Locate the cell with the specified text and output its (x, y) center coordinate. 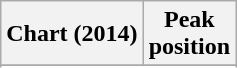
Peakposition (189, 34)
Chart (2014) (72, 34)
